Capture the cell that displays the provided text and extract its (X, Y) central coordinate. 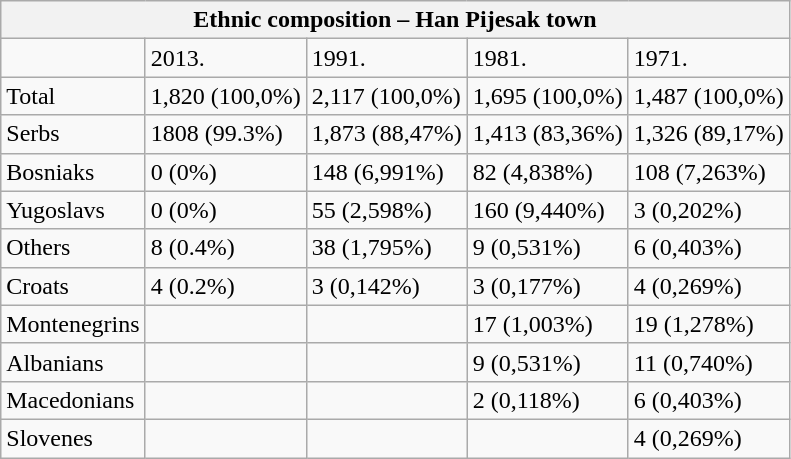
1991. (386, 58)
Ethnic composition – Han Pijesak town (396, 20)
2,117 (100,0%) (386, 96)
1,695 (100,0%) (548, 96)
1808 (99.3%) (226, 134)
108 (7,263%) (708, 172)
4 (0.2%) (226, 286)
19 (1,278%) (708, 324)
1981. (548, 58)
2013. (226, 58)
1,487 (100,0%) (708, 96)
Montenegrins (73, 324)
Total (73, 96)
1,326 (89,17%) (708, 134)
17 (1,003%) (548, 324)
1971. (708, 58)
55 (2,598%) (386, 210)
11 (0,740%) (708, 362)
1,873 (88,47%) (386, 134)
Croats (73, 286)
3 (0,177%) (548, 286)
Yugoslavs (73, 210)
Slovenes (73, 438)
Albanians (73, 362)
1,413 (83,36%) (548, 134)
3 (0,202%) (708, 210)
1,820 (100,0%) (226, 96)
3 (0,142%) (386, 286)
2 (0,118%) (548, 400)
82 (4,838%) (548, 172)
Serbs (73, 134)
Macedonians (73, 400)
Bosniaks (73, 172)
8 (0.4%) (226, 248)
Others (73, 248)
160 (9,440%) (548, 210)
148 (6,991%) (386, 172)
38 (1,795%) (386, 248)
